Identify which cell holds the provided text, then report its (x, y) central coordinate. 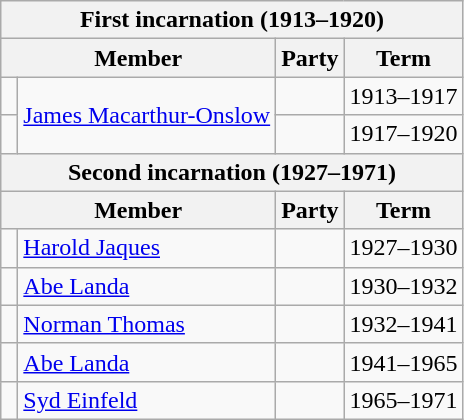
Second incarnation (1927–1971) (232, 172)
1932–1941 (404, 324)
1913–1917 (404, 96)
1965–1971 (404, 400)
James Macarthur-Onslow (147, 115)
1927–1930 (404, 248)
Norman Thomas (147, 324)
1917–1920 (404, 134)
1941–1965 (404, 362)
First incarnation (1913–1920) (232, 20)
1930–1932 (404, 286)
Harold Jaques (147, 248)
Syd Einfeld (147, 400)
